Scan for the cell matching the given text and deliver its [X, Y] coordinate at center. 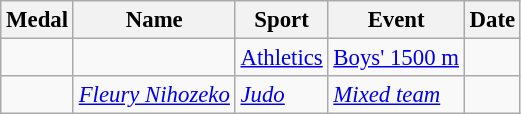
Sport [282, 20]
Date [492, 20]
Name [154, 20]
Fleury Nihozeko [154, 95]
Medal [38, 20]
Judo [282, 95]
Athletics [282, 58]
Boys' 1500 m [396, 58]
Mixed team [396, 95]
Event [396, 20]
